Locate the cell with the specified text and output its [x, y] center coordinate. 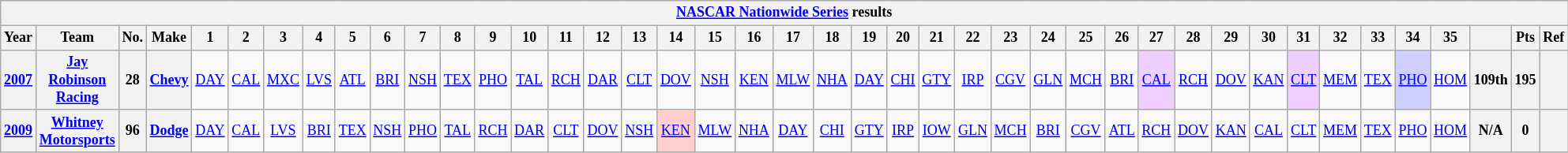
16 [754, 38]
21 [937, 38]
MXC [284, 80]
22 [973, 38]
27 [1156, 38]
14 [676, 38]
9 [493, 38]
12 [603, 38]
4 [319, 38]
Dodge [169, 131]
Pts [1525, 38]
NASCAR Nationwide Series results [784, 13]
30 [1269, 38]
2007 [19, 80]
33 [1378, 38]
34 [1412, 38]
20 [903, 38]
15 [714, 38]
10 [529, 38]
Whitney Motorsports [77, 131]
31 [1303, 38]
2 [246, 38]
Make [169, 38]
Team [77, 38]
13 [640, 38]
11 [566, 38]
109th [1491, 80]
24 [1048, 38]
Ref [1554, 38]
29 [1231, 38]
96 [133, 131]
5 [352, 38]
26 [1122, 38]
19 [869, 38]
23 [1010, 38]
Year [19, 38]
195 [1525, 80]
3 [284, 38]
No. [133, 38]
35 [1450, 38]
18 [833, 38]
Chevy [169, 80]
7 [423, 38]
25 [1086, 38]
IOW [937, 131]
8 [457, 38]
6 [387, 38]
0 [1525, 131]
17 [793, 38]
1 [210, 38]
Jay Robinson Racing [77, 80]
2009 [19, 131]
N/A [1491, 131]
32 [1341, 38]
